Capture the cell that displays the provided text and extract its [x, y] central coordinate. 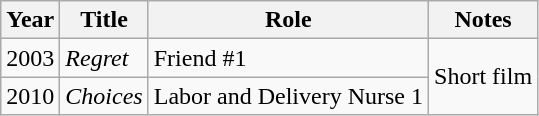
Labor and Delivery Nurse 1 [288, 96]
Short film [484, 77]
Notes [484, 20]
Year [30, 20]
2003 [30, 58]
Role [288, 20]
Choices [104, 96]
Friend #1 [288, 58]
2010 [30, 96]
Title [104, 20]
Regret [104, 58]
